Scan for the cell matching the given text and deliver its (x, y) coordinate at center. 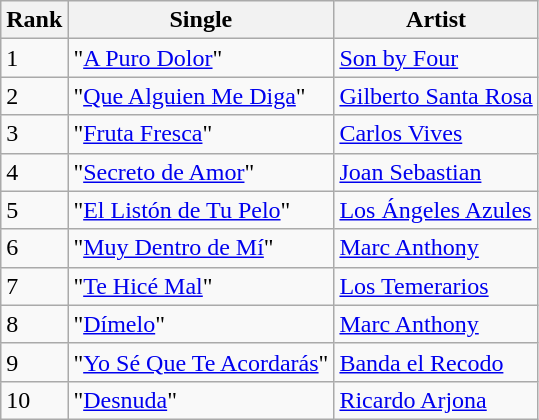
Rank (34, 20)
4 (34, 172)
Los Ángeles Azules (436, 210)
Ricardo Arjona (436, 400)
Single (201, 20)
"Secreto de Amor" (201, 172)
6 (34, 248)
8 (34, 324)
2 (34, 96)
"El Listón de Tu Pelo" (201, 210)
"Muy Dentro de Mí" (201, 248)
Los Temerarios (436, 286)
5 (34, 210)
"A Puro Dolor" (201, 58)
Artist (436, 20)
Joan Sebastian (436, 172)
Gilberto Santa Rosa (436, 96)
Carlos Vives (436, 134)
10 (34, 400)
1 (34, 58)
7 (34, 286)
"Te Hicé Mal" (201, 286)
"Yo Sé Que Te Acordarás" (201, 362)
"Dímelo" (201, 324)
"Que Alguien Me Diga" (201, 96)
"Fruta Fresca" (201, 134)
9 (34, 362)
Banda el Recodo (436, 362)
"Desnuda" (201, 400)
Son by Four (436, 58)
3 (34, 134)
